Determine the (X, Y) coordinate at the center of the cell enclosing the given text.  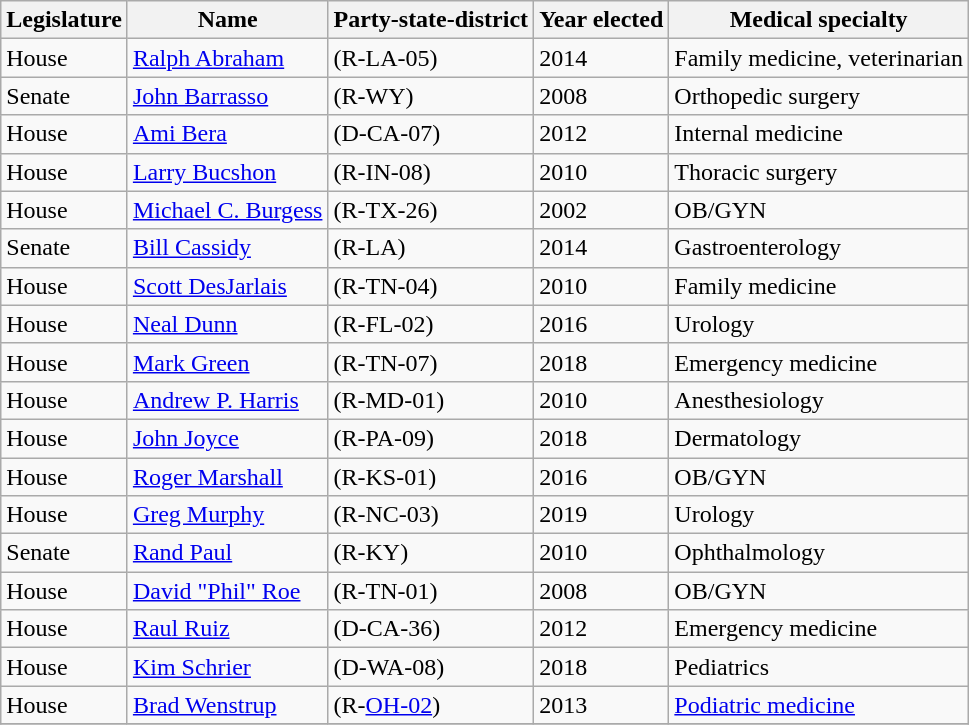
Gastroenterology (819, 248)
(R-MD-01) (431, 400)
Kim Schrier (228, 667)
Party-state-district (431, 20)
Roger Marshall (228, 477)
2002 (602, 210)
Neal Dunn (228, 324)
Larry Bucshon (228, 172)
(R-IN-08) (431, 172)
Pediatrics (819, 667)
Name (228, 20)
(R-TN-07) (431, 362)
Dermatology (819, 438)
Bill Cassidy (228, 248)
David "Phil" Roe (228, 591)
Andrew P. Harris (228, 400)
Ophthalmology (819, 553)
John Joyce (228, 438)
(D-WA-08) (431, 667)
Podiatric medicine (819, 705)
2019 (602, 515)
Family medicine (819, 286)
(R-TN-01) (431, 591)
(R-KS-01) (431, 477)
(R-WY) (431, 96)
Thoracic surgery (819, 172)
Family medicine, veterinarian (819, 58)
Orthopedic surgery (819, 96)
Medical specialty (819, 20)
Internal medicine (819, 134)
(R-OH-02) (431, 705)
John Barrasso (228, 96)
Mark Green (228, 362)
(R-LA-05) (431, 58)
Anesthesiology (819, 400)
Year elected (602, 20)
(R-FL-02) (431, 324)
Rand Paul (228, 553)
(R-KY) (431, 553)
Michael C. Burgess (228, 210)
(R-LA) (431, 248)
Brad Wenstrup (228, 705)
(D-CA-07) (431, 134)
2013 (602, 705)
Legislature (64, 20)
(D-CA-36) (431, 629)
Scott DesJarlais (228, 286)
(R-TX-26) (431, 210)
Greg Murphy (228, 515)
Raul Ruiz (228, 629)
Ami Bera (228, 134)
(R-TN-04) (431, 286)
(R-NC-03) (431, 515)
(R-PA-09) (431, 438)
Ralph Abraham (228, 58)
